For the text-containing cell, return its midpoint in (x, y) coordinate format. 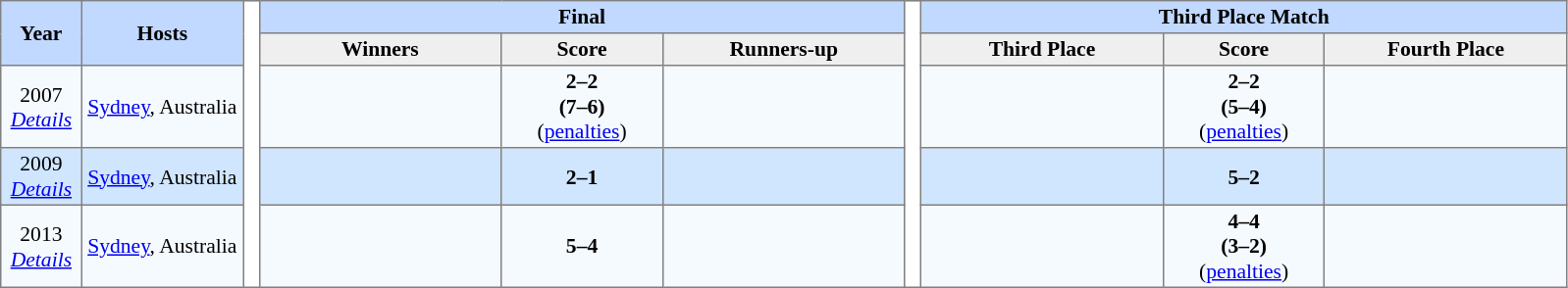
4–4(3–2)(penalties) (1244, 246)
Winners (381, 49)
5–2 (1244, 176)
Third Place Match (1244, 18)
2–2(7–6)(penalties) (583, 107)
2013 Details (41, 246)
Third Place (1042, 49)
Runners-up (783, 49)
Fourth Place (1446, 49)
2–2(5–4)(penalties) (1244, 107)
Hosts (163, 33)
2007 Details (41, 107)
2–1 (583, 176)
Year (41, 33)
5–4 (583, 246)
2009 Details (41, 176)
Final (582, 18)
